Identify which cell holds the provided text, then report its (X, Y) central coordinate. 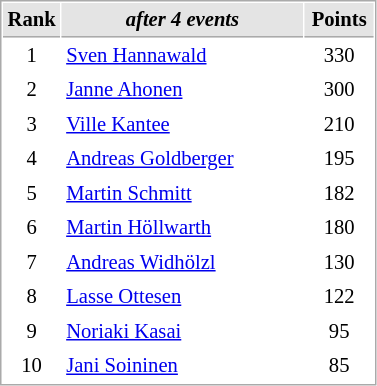
330 (340, 56)
210 (340, 124)
95 (340, 332)
Martin Höllwarth (183, 228)
Andreas Widhölzl (183, 262)
Martin Schmitt (183, 194)
6 (32, 228)
Rank (32, 20)
10 (32, 366)
Ville Kantee (183, 124)
122 (340, 296)
4 (32, 158)
195 (340, 158)
180 (340, 228)
8 (32, 296)
Noriaki Kasai (183, 332)
1 (32, 56)
7 (32, 262)
Sven Hannawald (183, 56)
9 (32, 332)
Points (340, 20)
2 (32, 90)
5 (32, 194)
182 (340, 194)
Jani Soininen (183, 366)
after 4 events (183, 20)
85 (340, 366)
Janne Ahonen (183, 90)
Andreas Goldberger (183, 158)
300 (340, 90)
Lasse Ottesen (183, 296)
3 (32, 124)
130 (340, 262)
